Return (X, Y) of the center of cell containing provided text 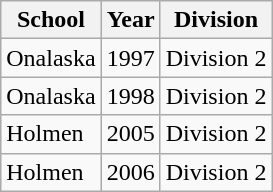
Division (216, 20)
1998 (130, 96)
2006 (130, 172)
Year (130, 20)
2005 (130, 134)
1997 (130, 58)
School (51, 20)
